For the text-containing cell, return its midpoint in (X, Y) coordinate format. 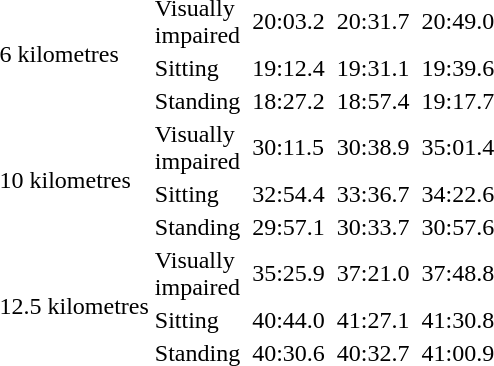
30:33.7 (373, 227)
29:57.1 (289, 227)
40:44.0 (289, 320)
37:21.0 (373, 274)
41:27.1 (373, 320)
35:25.9 (289, 274)
18:27.2 (289, 101)
30:11.5 (289, 148)
18:57.4 (373, 101)
33:36.7 (373, 194)
19:31.1 (373, 68)
30:38.9 (373, 148)
19:12.4 (289, 68)
32:54.4 (289, 194)
